Search for the cell housing the specified text and yield its [X, Y] center coordinate. 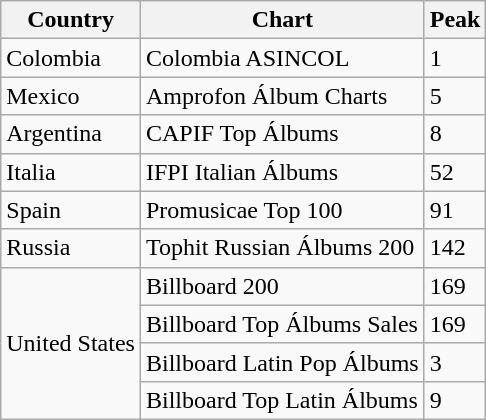
Billboard Top Latin Álbums [282, 400]
52 [455, 172]
142 [455, 248]
Colombia [71, 58]
9 [455, 400]
Amprofon Álbum Charts [282, 96]
Russia [71, 248]
Colombia ASINCOL [282, 58]
Billboard Top Álbums Sales [282, 324]
91 [455, 210]
Italia [71, 172]
8 [455, 134]
Tophit Russian Álbums 200 [282, 248]
Argentina [71, 134]
Peak [455, 20]
1 [455, 58]
Country [71, 20]
Chart [282, 20]
United States [71, 343]
3 [455, 362]
IFPI Italian Álbums [282, 172]
Promusicae Top 100 [282, 210]
5 [455, 96]
CAPIF Top Álbums [282, 134]
Billboard 200 [282, 286]
Mexico [71, 96]
Spain [71, 210]
Billboard Latin Pop Álbums [282, 362]
